Search for the cell housing the specified text and yield its [X, Y] center coordinate. 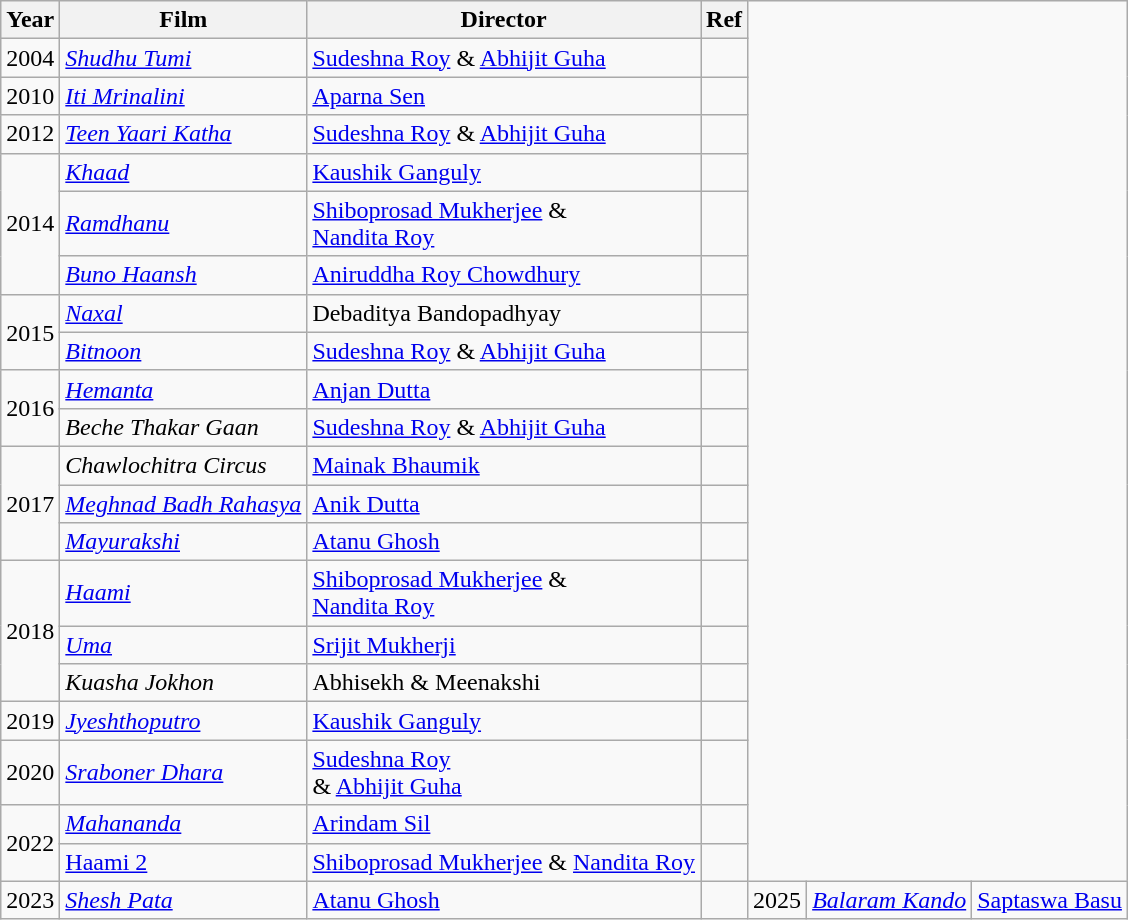
Haami 2 [184, 862]
Chawlochitra Circus [184, 465]
Anjan Dutta [504, 389]
2020 [30, 772]
Srijit Mukherji [504, 645]
Teen Yaari Katha [184, 134]
Shiboprosad Mukherjee & Nandita Roy [504, 862]
2012 [30, 134]
2014 [30, 224]
Jyeshthoputro [184, 721]
2023 [30, 900]
Film [184, 20]
Mayurakshi [184, 542]
Hemanta [184, 389]
2019 [30, 721]
Beche Thakar Gaan [184, 427]
Khaad [184, 172]
Sraboner Dhara [184, 772]
2017 [30, 503]
Ref [724, 20]
Uma [184, 645]
Abhisekh & Meenakshi [504, 683]
Mahananda [184, 824]
Sudeshna Roy& Abhijit Guha [504, 772]
Naxal [184, 313]
Debaditya Bandopadhyay [504, 313]
2018 [30, 632]
2004 [30, 58]
Ramdhanu [184, 224]
Arindam Sil [504, 824]
Haami [184, 594]
Aniruddha Roy Chowdhury [504, 275]
Year [30, 20]
Mainak Bhaumik [504, 465]
Bitnoon [184, 351]
2022 [30, 843]
Kuasha Jokhon [184, 683]
Shudhu Tumi [184, 58]
Iti Mrinalini [184, 96]
Buno Haansh [184, 275]
2025 [778, 900]
2016 [30, 408]
Director [504, 20]
2015 [30, 332]
Balaram Kando [890, 900]
Saptaswa Basu [1050, 900]
2010 [30, 96]
Anik Dutta [504, 503]
Aparna Sen [504, 96]
Meghnad Badh Rahasya [184, 503]
Shesh Pata [184, 900]
